Capture the cell that displays the provided text and extract its [x, y] central coordinate. 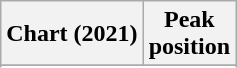
Chart (2021) [72, 34]
Peak position [189, 34]
